Return the [x, y] coordinate for the center point of the cell that contains the specified text.  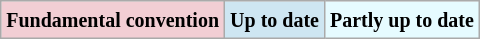
Fundamental convention [113, 20]
Up to date [275, 20]
Partly up to date [402, 20]
